Find where the given text appears and provide that cell's center as [x, y] coordinate. 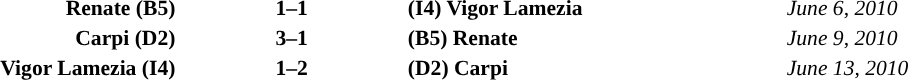
(B5) Renate [594, 38]
3–1 [291, 38]
